Detect which cell encompasses the target text, then output its (x, y) center coordinate. 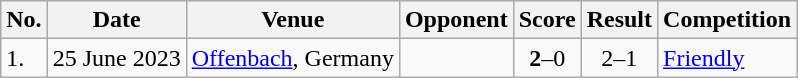
Date (116, 20)
2–0 (547, 58)
1. (24, 58)
Score (547, 20)
Competition (728, 20)
25 June 2023 (116, 58)
Result (619, 20)
2–1 (619, 58)
Friendly (728, 58)
Offenbach, Germany (292, 58)
No. (24, 20)
Opponent (456, 20)
Venue (292, 20)
